Detect which cell encompasses the target text, then output its (X, Y) center coordinate. 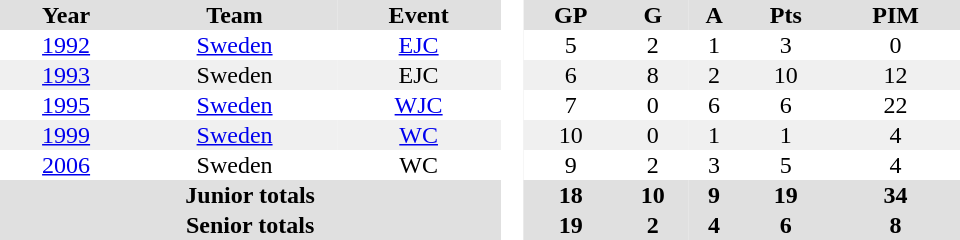
7 (571, 105)
2006 (66, 165)
G (653, 15)
Junior totals (250, 195)
1992 (66, 45)
Team (234, 15)
1995 (66, 105)
12 (896, 75)
1993 (66, 75)
Pts (786, 15)
GP (571, 15)
18 (571, 195)
34 (896, 195)
1999 (66, 135)
Senior totals (250, 225)
WJC (418, 105)
PIM (896, 15)
A (714, 15)
Year (66, 15)
Event (418, 15)
22 (896, 105)
